For the text-containing cell, return its midpoint in [X, Y] coordinate format. 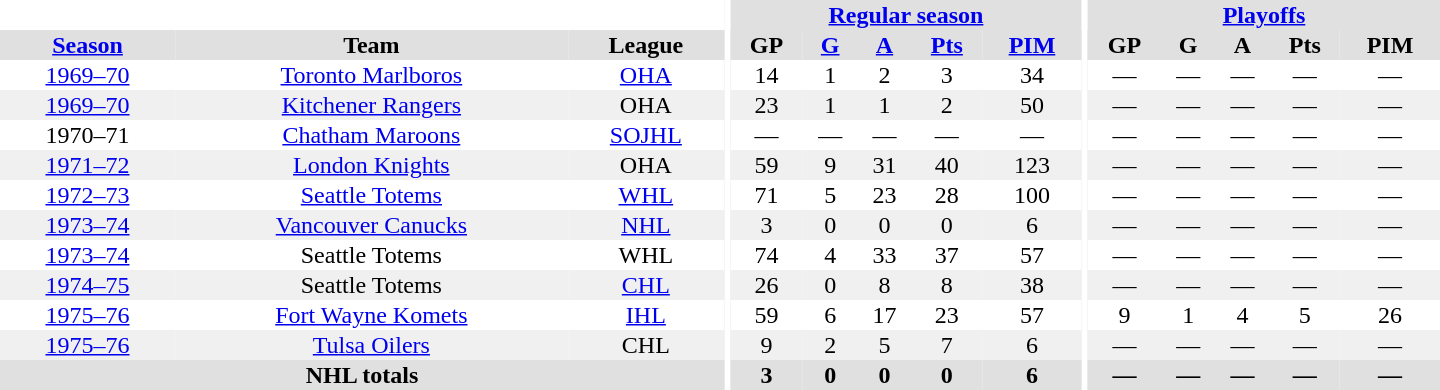
38 [1032, 285]
28 [947, 195]
Kitchener Rangers [372, 105]
50 [1032, 105]
34 [1032, 75]
London Knights [372, 165]
NHL totals [362, 375]
Playoffs [1264, 15]
Team [372, 45]
Toronto Marlboros [372, 75]
123 [1032, 165]
1970–71 [88, 135]
Chatham Maroons [372, 135]
1974–75 [88, 285]
1971–72 [88, 165]
74 [766, 255]
League [646, 45]
IHL [646, 315]
NHL [646, 225]
100 [1032, 195]
Regular season [906, 15]
Fort Wayne Komets [372, 315]
40 [947, 165]
31 [884, 165]
SOJHL [646, 135]
1972–73 [88, 195]
71 [766, 195]
37 [947, 255]
Season [88, 45]
7 [947, 345]
Tulsa Oilers [372, 345]
17 [884, 315]
14 [766, 75]
33 [884, 255]
Vancouver Canucks [372, 225]
